Find where the given text appears and provide that cell's center as [x, y] coordinate. 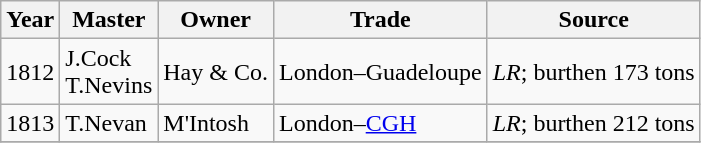
J.CockT.Nevins [109, 72]
Hay & Co. [216, 72]
Master [109, 20]
Trade [380, 20]
LR; burthen 173 tons [594, 72]
1812 [30, 72]
M'Intosh [216, 123]
LR; burthen 212 tons [594, 123]
Owner [216, 20]
1813 [30, 123]
Source [594, 20]
T.Nevan [109, 123]
London–Guadeloupe [380, 72]
Year [30, 20]
London–CGH [380, 123]
